Locate the cell with the specified text and output its (X, Y) center coordinate. 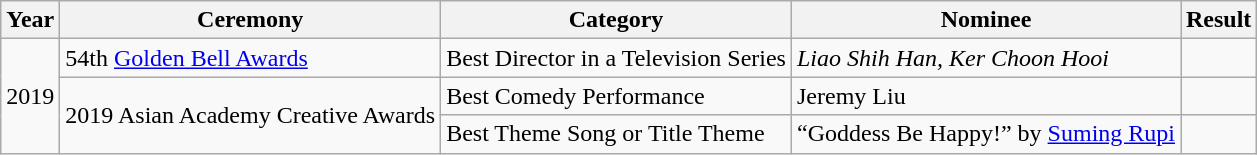
Category (616, 20)
2019 Asian Academy Creative Awards (250, 115)
Best Theme Song or Title Theme (616, 134)
54th Golden Bell Awards (250, 58)
Year (30, 20)
Result (1218, 20)
Best Director in a Television Series (616, 58)
“Goddess Be Happy!” by Suming Rupi (986, 134)
Best Comedy Performance (616, 96)
Liao Shih Han, Ker Choon Hooi (986, 58)
2019 (30, 96)
Nominee (986, 20)
Ceremony (250, 20)
Jeremy Liu (986, 96)
